Detect which cell encompasses the target text, then output its [X, Y] center coordinate. 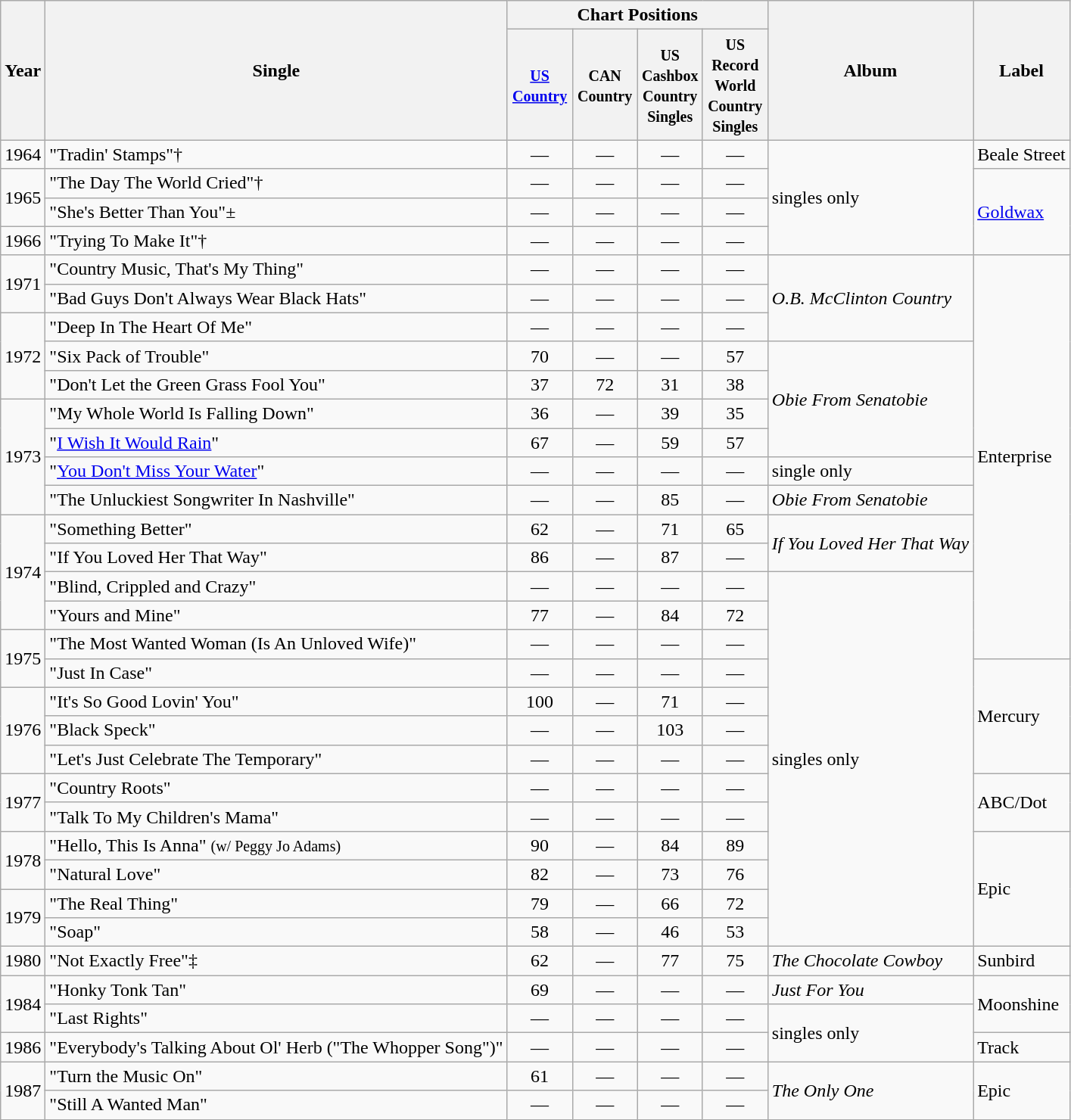
Single [276, 70]
86 [540, 558]
"Hello, This Is Anna" (w/ Peggy Jo Adams) [276, 845]
"Country Roots" [276, 788]
"Everybody's Talking About Ol' Herb ("The Whopper Song")" [276, 1047]
"Yours and Mine" [276, 615]
"You Don't Miss Your Water" [276, 471]
46 [670, 932]
"If You Loved Her That Way" [276, 558]
66 [670, 903]
"Natural Love" [276, 874]
"Last Rights" [276, 1019]
"Tradin' Stamps"† [276, 154]
"Something Better" [276, 529]
single only [870, 471]
1964 [23, 154]
O.B. McClinton Country [870, 298]
"I Wish It Would Rain" [276, 443]
Chart Positions [637, 15]
1987 [23, 1090]
"The Day The World Cried"† [276, 183]
"The Unluckiest Songwriter In Nashville" [276, 500]
53 [735, 932]
100 [540, 702]
"Just In Case" [276, 673]
The Only One [870, 1090]
"Bad Guys Don't Always Wear Black Hats" [276, 298]
Beale Street [1022, 154]
"Honky Tonk Tan" [276, 990]
Track [1022, 1047]
75 [735, 961]
76 [735, 874]
61 [540, 1076]
65 [735, 529]
39 [670, 413]
59 [670, 443]
1979 [23, 917]
US Country [540, 85]
38 [735, 384]
Label [1022, 70]
Year [23, 70]
The Chocolate Cowboy [870, 961]
1971 [23, 284]
"Trying To Make It"† [276, 241]
1965 [23, 198]
90 [540, 845]
"Let's Just Celebrate The Temporary" [276, 759]
79 [540, 903]
CAN Country [605, 85]
1984 [23, 1004]
1975 [23, 658]
"Country Music, That's My Thing" [276, 269]
Goldwax [1022, 212]
ABC/Dot [1022, 802]
"Six Pack of Trouble" [276, 356]
1974 [23, 572]
1966 [23, 241]
If You Loved Her That Way [870, 543]
Moonshine [1022, 1004]
"Not Exactly Free"‡ [276, 961]
73 [670, 874]
82 [540, 874]
35 [735, 413]
"My Whole World Is Falling Down" [276, 413]
"Blind, Crippled and Crazy" [276, 586]
1977 [23, 802]
67 [540, 443]
1980 [23, 961]
85 [670, 500]
Album [870, 70]
"Soap" [276, 932]
37 [540, 384]
"Deep In The Heart Of Me" [276, 327]
Sunbird [1022, 961]
58 [540, 932]
1976 [23, 730]
Just For You [870, 990]
Enterprise [1022, 457]
"Talk To My Children's Mama" [276, 817]
87 [670, 558]
69 [540, 990]
1973 [23, 456]
"The Most Wanted Woman (Is An Unloved Wife)" [276, 644]
US Cashbox Country Singles [670, 85]
1972 [23, 356]
36 [540, 413]
Mercury [1022, 716]
"Turn the Music On" [276, 1076]
"The Real Thing" [276, 903]
"She's Better Than You"± [276, 212]
"It's So Good Lovin' You" [276, 702]
103 [670, 730]
"Black Speck" [276, 730]
70 [540, 356]
"Still A Wanted Man" [276, 1105]
1978 [23, 860]
1986 [23, 1047]
31 [670, 384]
"Don't Let the Green Grass Fool You" [276, 384]
US Record World Country Singles [735, 85]
89 [735, 845]
